From the cell containing the given text, extract its center point as (x, y) coordinate. 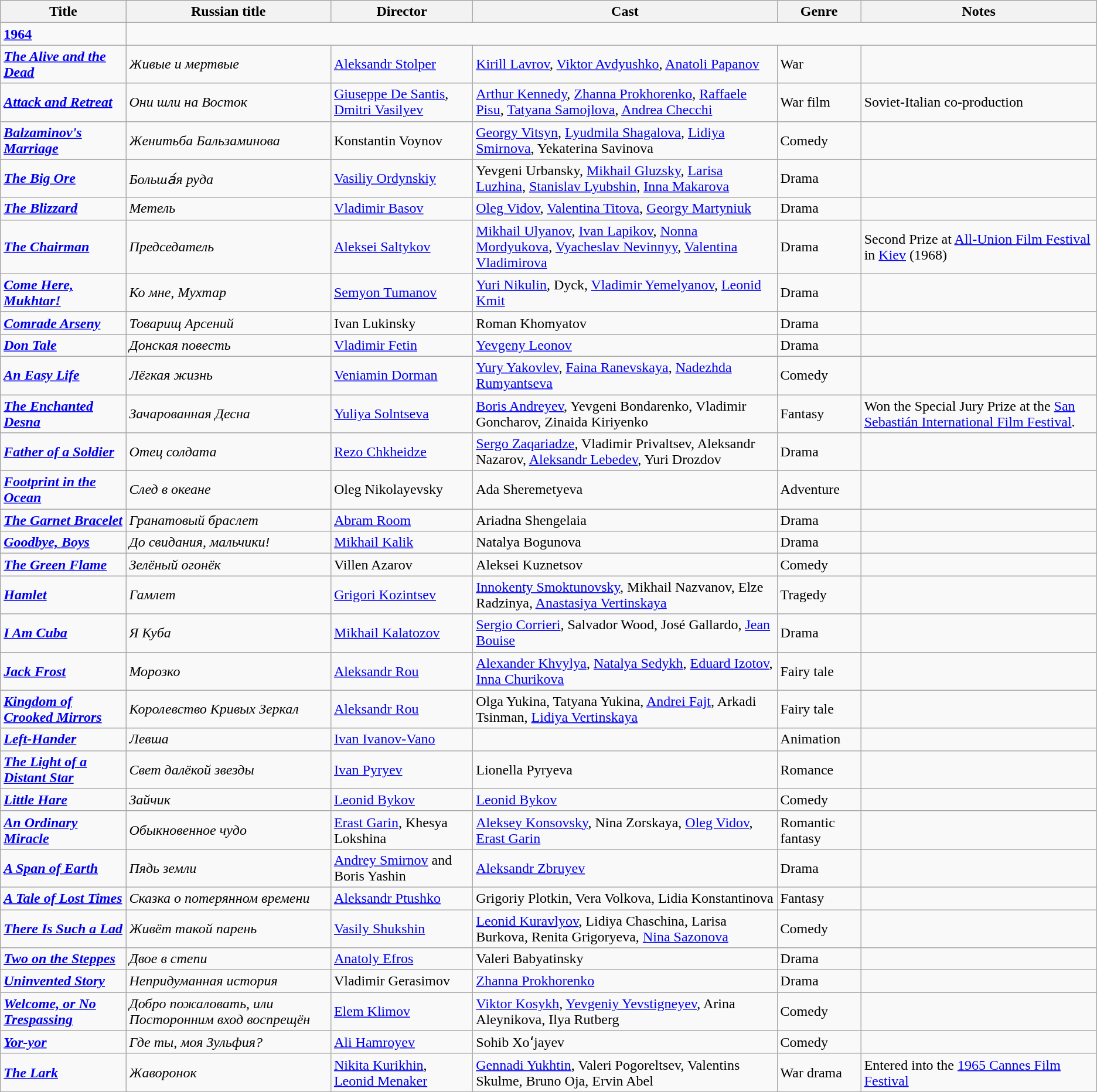
Гранатовый браслет (229, 520)
Andrey Smirnov and Boris Yashin (401, 868)
Attack and Retreat (63, 102)
Ко мне, Мухтар (229, 293)
Mikhail Kalatozov (401, 633)
Aleksandr Zbruyev (625, 868)
Зелёный огонёк (229, 565)
War drama (819, 1072)
Welcome, or No Trespassing (63, 1011)
War film (819, 102)
Little Hare (63, 800)
Goodbye, Boys (63, 542)
Обыкновенное чудо (229, 830)
Vasiliy Ordynskiy (401, 178)
An Easy Life (63, 375)
Genre (819, 12)
Vladimir Fetin (401, 345)
Vladimir Basov (401, 209)
Vasily Shukshin (401, 928)
Зайчик (229, 800)
The Alive and the Dead (63, 64)
Viktor Kosykh, Yevgeniy Yevstigneyev, Arina Aleynikova, Ilya Rutberg (625, 1011)
Gennadi Yukhtin, Valeri Pogoreltsev, Valentins Skulme, Bruno Oja, Ervin Abel (625, 1072)
Russian title (229, 12)
Romantic fantasy (819, 830)
Title (63, 12)
Ivan Lukinsky (401, 323)
Comrade Arseny (63, 323)
Гамлет (229, 595)
Ali Hamroyev (401, 1042)
The Enchanted Desna (63, 414)
Yury Yakovlev, Faina Ranevskaya, Nadezhda Rumyantseva (625, 375)
Animation (819, 739)
Nikita Kurikhin, Leonid Menaker (401, 1072)
До свидания, мальчики! (229, 542)
Kirill Lavrov, Viktor Avdyushko, Anatoli Papanov (625, 64)
Пядь земли (229, 868)
Elem Klimov (401, 1011)
Ivan Ivanov-Vano (401, 739)
Yevgeni Urbansky, Mikhail Gluzsky, Larisa Luzhina, Stanislav Lyubshin, Inna Makarova (625, 178)
The Chairman (63, 247)
Зачарованная Десна (229, 414)
Vladimir Gerasimov (401, 981)
Boris Andreyev, Yevgeni Bondarenko, Vladimir Goncharov, Zinaida Kiriyenko (625, 414)
Cast (625, 12)
Они шли на Восток (229, 102)
Arthur Kennedy, Zhanna Prokhorenko, Raffaele Pisu, Tatyana Samojlova, Andrea Checchi (625, 102)
Двое в степи (229, 959)
Alexander Khvylya, Natalya Sedykh, Eduard Izotov, Inna Churikova (625, 671)
I Am Cuba (63, 633)
Come Here, Mukhtar! (63, 293)
Свет далёкой звезды (229, 770)
Semyon Tumanov (401, 293)
Left-Hander (63, 739)
Aleksei Saltykov (401, 247)
Yuri Nikulin, Dyck, Vladimir Yemelyanov, Leonid Kmit (625, 293)
Aleksey Konsovsky, Nina Zorskaya, Oleg Vidov, Erast Garin (625, 830)
Больша́я руда (229, 178)
Aleksei Kuznetsov (625, 565)
Father of a Soldier (63, 452)
Sergo Zaqariadze, Vladimir Privaltsev, Aleksandr Nazarov, Aleksandr Lebedev, Yuri Drozdov (625, 452)
Женитьба Бальзаминова (229, 141)
1964 (63, 34)
Notes (979, 12)
Mikhail Kalik (401, 542)
Где ты, моя Зульфия? (229, 1042)
Yor-yor (63, 1042)
Sohib Xoʻjayev (625, 1042)
Uninvented Story (63, 981)
Сказка о потерянном времени (229, 898)
Leonid Kuravlyov, Lidiya Chaschina, Larisa Burkova, Renita Grigoryeva, Nina Sazonova (625, 928)
Adventure (819, 490)
Hamlet (63, 595)
Lionella Pyryeva (625, 770)
The Garnet Bracelet (63, 520)
Yevgeny Leonov (625, 345)
Villen Azarov (401, 565)
Лёгкая жизнь (229, 375)
Живёт такой парень (229, 928)
Председатель (229, 247)
Донская повесть (229, 345)
Жаворонок (229, 1072)
Я Куба (229, 633)
Don Tale (63, 345)
Непридуманная история (229, 981)
Romance (819, 770)
A Tale of Lost Times (63, 898)
Oleg Vidov, Valentina Titova, Georgy Martyniuk (625, 209)
The Green Flame (63, 565)
Anatoly Efros (401, 959)
Georgy Vitsyn, Lyudmila Shagalova, Lidiya Smirnova, Yekaterina Savinova (625, 141)
A Span of Earth (63, 868)
Won the Special Jury Prize at the San Sebastián International Film Festival. (979, 414)
War (819, 64)
Aleksandr Ptushko (401, 898)
Королевство Кривых Зеркал (229, 709)
Mikhail Ulyanov, Ivan Lapikov, Nonna Mordyukova, Vyacheslav Nevinnyy, Valentina Vladimirova (625, 247)
Entered into the 1965 Cannes Film Festival (979, 1072)
Abram Room (401, 520)
Grigori Kozintsev (401, 595)
Oleg Nikolayevsky (401, 490)
Giuseppe De Santis, Dmitri Vasilyev (401, 102)
Valeri Babyatinsky (625, 959)
Natalya Bogunova (625, 542)
Soviet-Italian co-production (979, 102)
There Is Such a Lad (63, 928)
Товарищ Арсений (229, 323)
Отец солдата (229, 452)
Ivan Pyryev (401, 770)
Zhanna Prokhorenko (625, 981)
Левша (229, 739)
Ada Sheremetyeva (625, 490)
Морозко (229, 671)
The Light of a Distant Star (63, 770)
Erast Garin, Khesya Lokshina (401, 830)
Jack Frost (63, 671)
Two on the Steppes (63, 959)
Aleksandr Stolper (401, 64)
Kingdom of Crooked Mirrors (63, 709)
Roman Khomyatov (625, 323)
Ariadna Shengelaia (625, 520)
Director (401, 12)
Grigoriy Plotkin, Vera Volkova, Lidia Konstantinova (625, 898)
Second Prize at All-Union Film Festival in Kiev (1968) (979, 247)
Yuliya Solntseva (401, 414)
Veniamin Dorman (401, 375)
Живые и мертвые (229, 64)
Balzaminov's Marriage (63, 141)
The Big Ore (63, 178)
Olga Yukina, Tatyana Yukina, Andrei Fajt, Arkadi Tsinman, Lidiya Vertinskaya (625, 709)
An Ordinary Miracle (63, 830)
The Blizzard (63, 209)
Konstantin Voynov (401, 141)
Footprint in the Ocean (63, 490)
Добро пожаловать, или Посторонним вход воспрещён (229, 1011)
Rezo Chkheidze (401, 452)
Tragedy (819, 595)
The Lark (63, 1072)
Innokenty Smoktunovsky, Mikhail Nazvanov, Elze Radzinya, Anastasiya Vertinskaya (625, 595)
Метель (229, 209)
Sergio Corrieri, Salvador Wood, José Gallardo, Jean Bouise (625, 633)
След в океане (229, 490)
